From the cell containing the given text, extract its center point as [X, Y] coordinate. 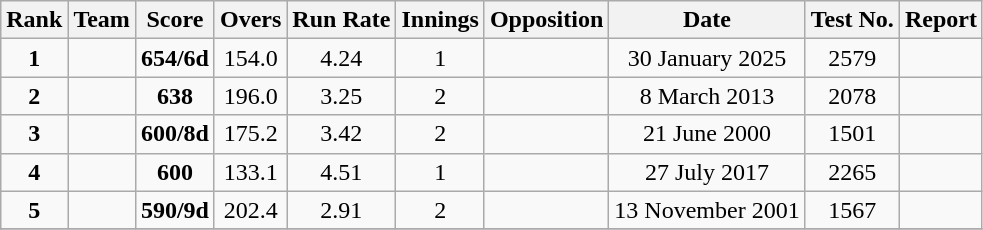
4.24 [342, 58]
30 January 2025 [707, 58]
13 November 2001 [707, 210]
Innings [440, 20]
638 [174, 96]
600/8d [174, 134]
Run Rate [342, 20]
133.1 [250, 172]
1501 [852, 134]
Overs [250, 20]
4 [34, 172]
2265 [852, 172]
Score [174, 20]
202.4 [250, 210]
196.0 [250, 96]
4.51 [342, 172]
Report [940, 20]
Date [707, 20]
654/6d [174, 58]
Team [102, 20]
1567 [852, 210]
2579 [852, 58]
600 [174, 172]
Opposition [546, 20]
3.42 [342, 134]
Rank [34, 20]
154.0 [250, 58]
2078 [852, 96]
5 [34, 210]
590/9d [174, 210]
175.2 [250, 134]
2.91 [342, 210]
21 June 2000 [707, 134]
27 July 2017 [707, 172]
8 March 2013 [707, 96]
Test No. [852, 20]
3 [34, 134]
3.25 [342, 96]
